Locate the cell with the specified text and output its (x, y) center coordinate. 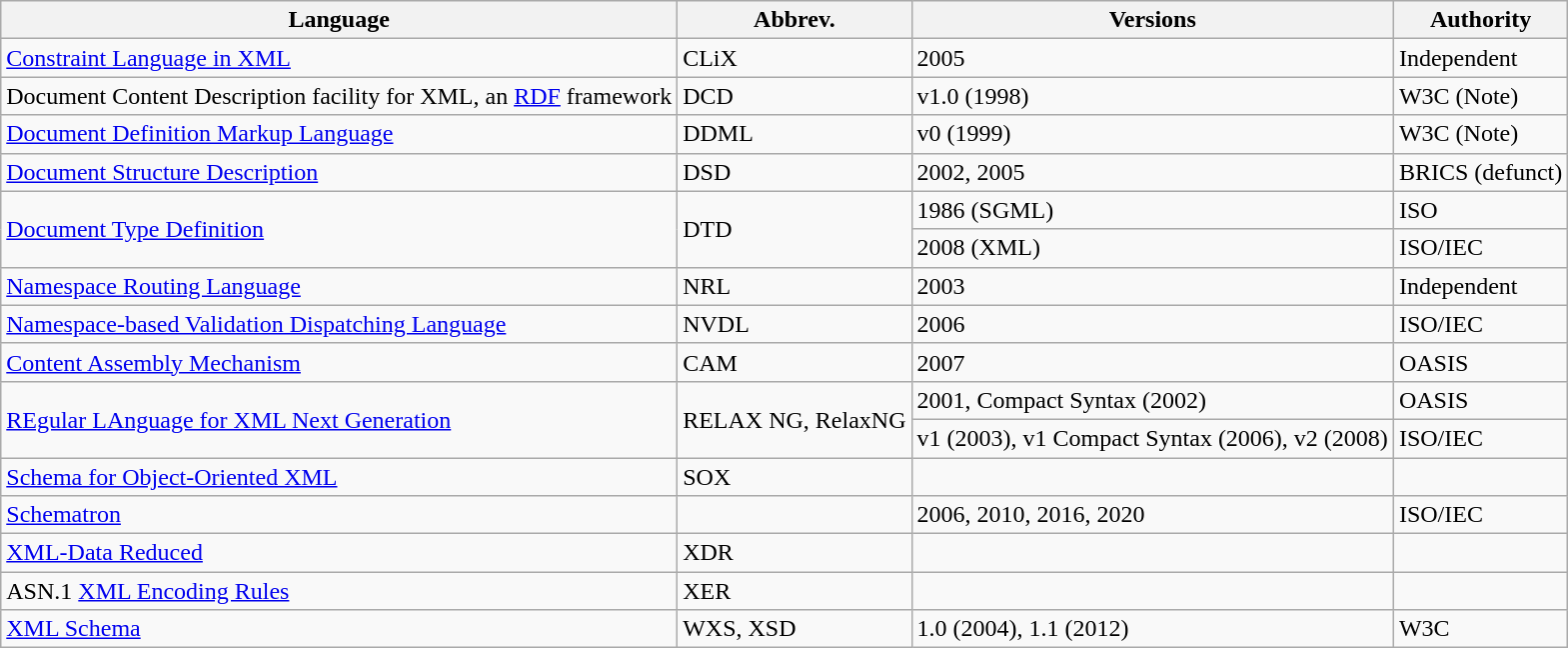
XML-Data Reduced (340, 553)
2005 (1152, 58)
Schema for Object-Oriented XML (340, 477)
ASN.1 XML Encoding Rules (340, 591)
Language (340, 20)
Authority (1480, 20)
Document Content Description facility for XML, an RDF framework (340, 96)
DSD (794, 172)
v0 (1999) (1152, 134)
DCD (794, 96)
ISO (1480, 210)
BRICS (defunct) (1480, 172)
2001, Compact Syntax (2002) (1152, 400)
NRL (794, 286)
2006, 2010, 2016, 2020 (1152, 515)
1986 (SGML) (1152, 210)
XER (794, 591)
Constraint Language in XML (340, 58)
SOX (794, 477)
2007 (1152, 362)
CLiX (794, 58)
Schematron (340, 515)
W3C (1480, 629)
Content Assembly Mechanism (340, 362)
Document Type Definition (340, 229)
Versions (1152, 20)
2008 (XML) (1152, 248)
CAM (794, 362)
Namespace Routing Language (340, 286)
v1.0 (1998) (1152, 96)
1.0 (2004), 1.1 (2012) (1152, 629)
XML Schema (340, 629)
REgular LAnguage for XML Next Generation (340, 419)
v1 (2003), v1 Compact Syntax (2006), v2 (2008) (1152, 438)
DTD (794, 229)
DDML (794, 134)
XDR (794, 553)
2006 (1152, 324)
NVDL (794, 324)
2003 (1152, 286)
2002, 2005 (1152, 172)
RELAX NG, RelaxNG (794, 419)
Abbrev. (794, 20)
Document Structure Description (340, 172)
Document Definition Markup Language (340, 134)
WXS, XSD (794, 629)
Namespace-based Validation Dispatching Language (340, 324)
